Locate the cell with the specified text and output its (x, y) center coordinate. 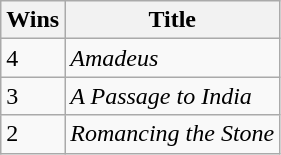
Romancing the Stone (172, 134)
Title (172, 20)
A Passage to India (172, 96)
4 (33, 58)
Wins (33, 20)
3 (33, 96)
Amadeus (172, 58)
2 (33, 134)
